Return (x, y) of the center of cell containing provided text 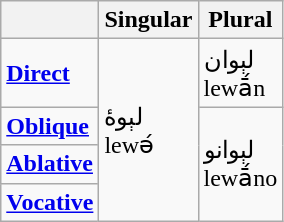
لېوانوlewā́no (240, 164)
Plural (240, 20)
Direct (50, 73)
Singular (148, 20)
Oblique (50, 126)
لېوانlewā́n (240, 73)
لېوۀlewә́ (148, 130)
Ablative (50, 164)
Vocative (50, 202)
